Find where the given text appears and provide that cell's center as [x, y] coordinate. 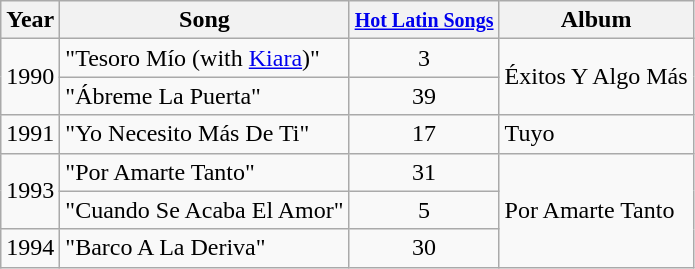
1993 [30, 191]
"Ábreme La Puerta" [204, 96]
1994 [30, 248]
Hot Latin Songs [424, 20]
Album [596, 20]
3 [424, 58]
31 [424, 172]
Por Amarte Tanto [596, 210]
Tuyo [596, 134]
"Yo Necesito Más De Ti" [204, 134]
17 [424, 134]
Song [204, 20]
1990 [30, 77]
39 [424, 96]
"Tesoro Mío (with Kiara)" [204, 58]
"Cuando Se Acaba El Amor" [204, 210]
"Por Amarte Tanto" [204, 172]
1991 [30, 134]
Year [30, 20]
Éxitos Y Algo Más [596, 77]
"Barco A La Deriva" [204, 248]
30 [424, 248]
5 [424, 210]
